Identify which cell holds the provided text, then report its (X, Y) central coordinate. 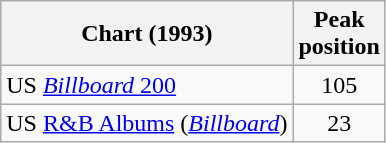
Peakposition (339, 34)
US Billboard 200 (147, 85)
Chart (1993) (147, 34)
23 (339, 123)
105 (339, 85)
US R&B Albums (Billboard) (147, 123)
